Extract the (X, Y) coordinate from the center of the cell holding the provided text.  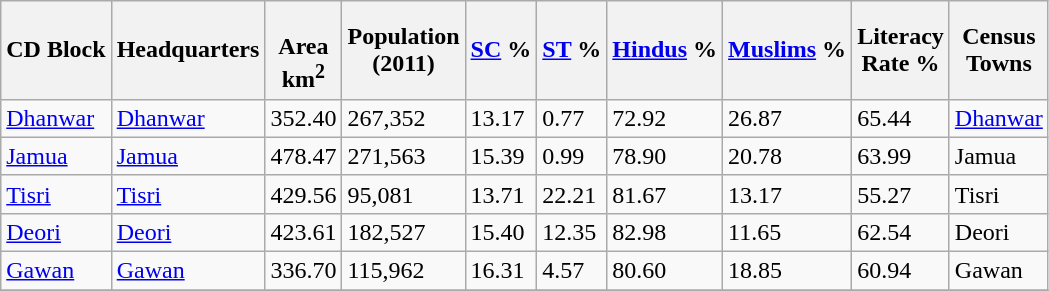
Areakm2 (304, 50)
429.56 (304, 194)
95,081 (404, 194)
65.44 (901, 118)
13.71 (501, 194)
SC % (501, 50)
18.85 (788, 271)
81.67 (665, 194)
82.98 (665, 232)
CD Block (56, 50)
ST % (572, 50)
Population(2011) (404, 50)
20.78 (788, 156)
11.65 (788, 232)
336.70 (304, 271)
78.90 (665, 156)
0.99 (572, 156)
15.39 (501, 156)
Headquarters (188, 50)
Hindus % (665, 50)
80.60 (665, 271)
26.87 (788, 118)
271,563 (404, 156)
16.31 (501, 271)
63.99 (901, 156)
15.40 (501, 232)
22.21 (572, 194)
352.40 (304, 118)
478.47 (304, 156)
267,352 (404, 118)
55.27 (901, 194)
60.94 (901, 271)
423.61 (304, 232)
182,527 (404, 232)
Literacy Rate % (901, 50)
0.77 (572, 118)
115,962 (404, 271)
4.57 (572, 271)
Muslims % (788, 50)
72.92 (665, 118)
62.54 (901, 232)
12.35 (572, 232)
CensusTowns (998, 50)
